Provide the [X, Y] coordinate of the cell's center where the given text is located.  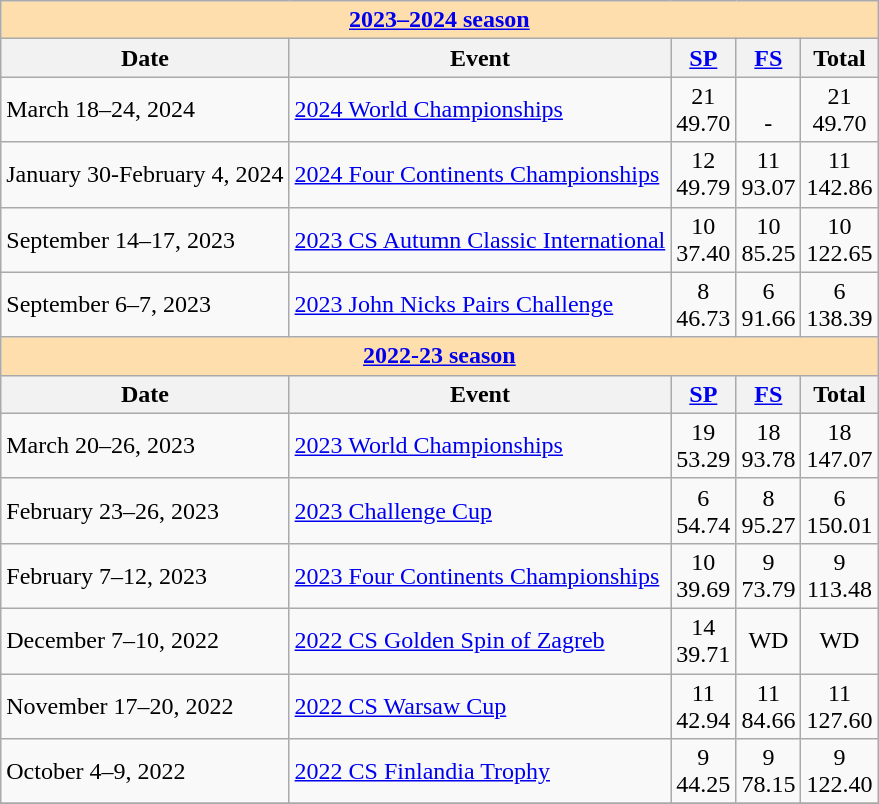
2022 CS Finlandia Trophy [480, 772]
11 142.86 [840, 174]
2023 John Nicks Pairs Challenge [480, 304]
8 46.73 [704, 304]
11 127.60 [840, 706]
9 44.25 [704, 772]
6 150.01 [840, 510]
9 113.48 [840, 576]
December 7–10, 2022 [145, 640]
19 53.29 [704, 446]
February 23–26, 2023 [145, 510]
2023–2024 season [440, 20]
- [768, 110]
14 39.71 [704, 640]
11 84.66 [768, 706]
9 122.40 [840, 772]
9 78.15 [768, 772]
2023 Challenge Cup [480, 510]
6 138.39 [840, 304]
6 91.66 [768, 304]
March 20–26, 2023 [145, 446]
2023 CS Autumn Classic International [480, 240]
2022 CS Warsaw Cup [480, 706]
November 17–20, 2022 [145, 706]
January 30-February 4, 2024 [145, 174]
10 39.69 [704, 576]
2023 Four Continents Championships [480, 576]
2024 World Championships [480, 110]
October 4–9, 2022 [145, 772]
February 7–12, 2023 [145, 576]
18 93.78 [768, 446]
2022 CS Golden Spin of Zagreb [480, 640]
1037.40 [704, 240]
September 14–17, 2023 [145, 240]
10122.65 [840, 240]
8 95.27 [768, 510]
6 54.74 [704, 510]
11 42.94 [704, 706]
September 6–7, 2023 [145, 304]
March 18–24, 2024 [145, 110]
2023 World Championships [480, 446]
9 73.79 [768, 576]
11 93.07 [768, 174]
18 147.07 [840, 446]
2022-23 season [440, 356]
2024 Four Continents Championships [480, 174]
12 49.79 [704, 174]
1085.25 [768, 240]
